Locate the cell with the specified text and output its (X, Y) center coordinate. 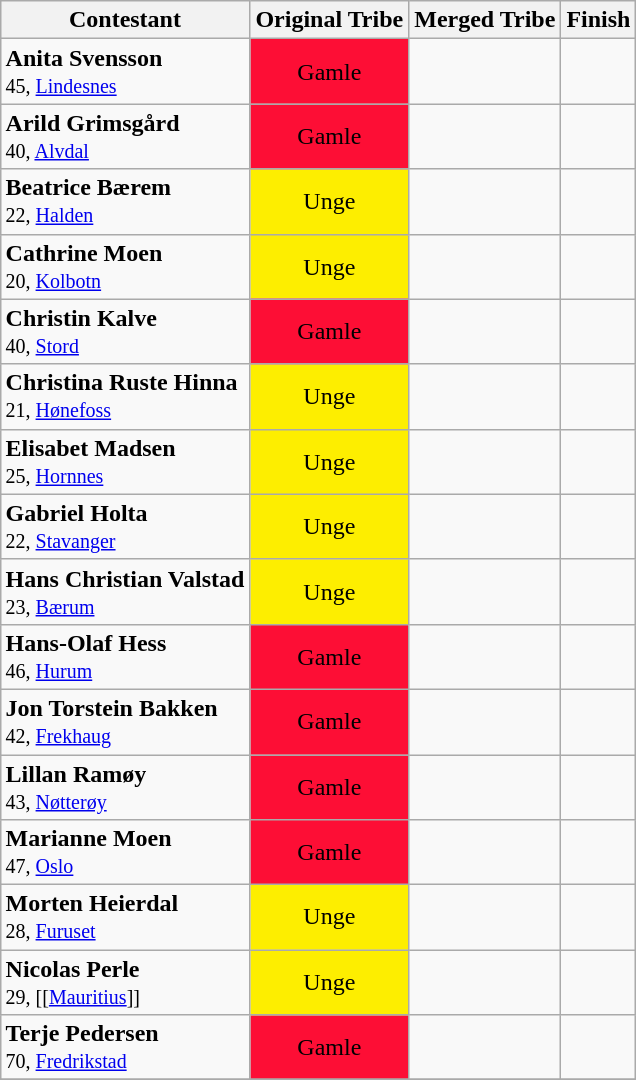
Merged Tribe (485, 20)
Christin Kalve40, Stord (125, 332)
Jon Torstein Bakken42, Frekhaug (125, 722)
Lillan Ramøy43, Nøtterøy (125, 786)
Anita Svensson45, Lindesnes (125, 72)
Christina Ruste Hinna21, Hønefoss (125, 396)
Morten Heierdal28, Furuset (125, 918)
Contestant (125, 20)
Terje Pedersen70, Fredrikstad (125, 1048)
Elisabet Madsen25, Hornnes (125, 462)
Arild Grimsgård40, Alvdal (125, 136)
Nicolas Perle29, [[Mauritius]] (125, 982)
Hans Christian Valstad23, Bærum (125, 592)
Finish (598, 20)
Original Tribe (330, 20)
Marianne Moen47, Oslo (125, 852)
Cathrine Moen20, Kolbotn (125, 266)
Gabriel Holta22, Stavanger (125, 526)
Hans-Olaf Hess46, Hurum (125, 656)
Beatrice Bærem22, Halden (125, 202)
